Return (X, Y) of the center of cell containing provided text 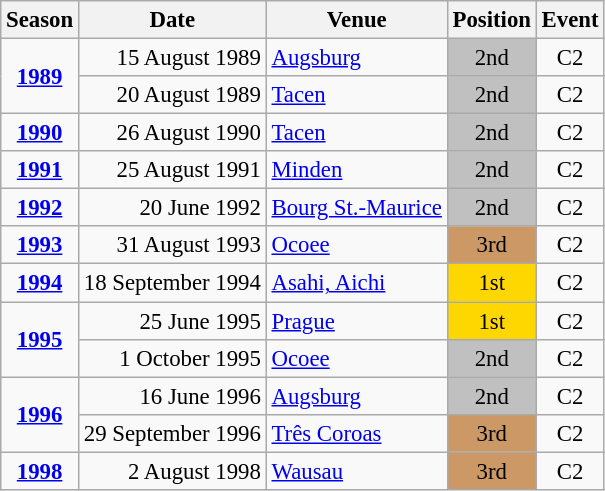
Venue (356, 20)
Prague (356, 321)
1990 (40, 133)
31 August 1993 (172, 245)
25 June 1995 (172, 321)
1993 (40, 245)
Bourg St.-Maurice (356, 208)
Season (40, 20)
20 August 1989 (172, 95)
20 June 1992 (172, 208)
1996 (40, 414)
16 June 1996 (172, 396)
1998 (40, 471)
Position (492, 20)
1991 (40, 170)
Asahi, Aichi (356, 283)
15 August 1989 (172, 58)
1992 (40, 208)
1995 (40, 340)
Event (570, 20)
Três Coroas (356, 433)
Wausau (356, 471)
1994 (40, 283)
25 August 1991 (172, 170)
1989 (40, 76)
Date (172, 20)
26 August 1990 (172, 133)
29 September 1996 (172, 433)
18 September 1994 (172, 283)
Minden (356, 170)
2 August 1998 (172, 471)
1 October 1995 (172, 358)
